Search for the cell housing the specified text and yield its [X, Y] center coordinate. 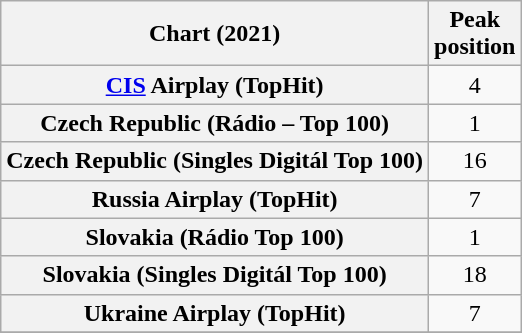
16 [475, 161]
Czech Republic (Rádio – Top 100) [215, 123]
CIS Airplay (TopHit) [215, 85]
Peakposition [475, 34]
Russia Airplay (TopHit) [215, 199]
18 [475, 275]
Slovakia (Singles Digitál Top 100) [215, 275]
Slovakia (Rádio Top 100) [215, 237]
4 [475, 85]
Czech Republic (Singles Digitál Top 100) [215, 161]
Chart (2021) [215, 34]
Ukraine Airplay (TopHit) [215, 313]
